Locate the cell with the specified text and output its [X, Y] center coordinate. 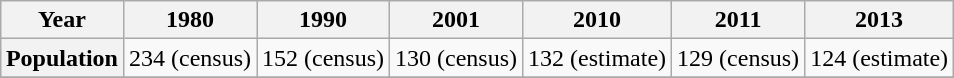
2011 [738, 20]
1980 [190, 20]
2013 [880, 20]
2001 [456, 20]
234 (census) [190, 58]
Population [62, 58]
124 (estimate) [880, 58]
132 (estimate) [598, 58]
2010 [598, 20]
Year [62, 20]
152 (census) [322, 58]
130 (census) [456, 58]
1990 [322, 20]
129 (census) [738, 58]
